Return [x, y] of the center of cell containing provided text 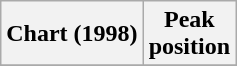
Chart (1998) [72, 34]
Peakposition [189, 34]
